Search for the cell housing the specified text and yield its [X, Y] center coordinate. 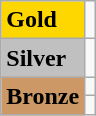
Gold [43, 20]
Silver [43, 58]
Bronze [43, 96]
